Provide the (X, Y) coordinate of the cell's center where the given text is located.  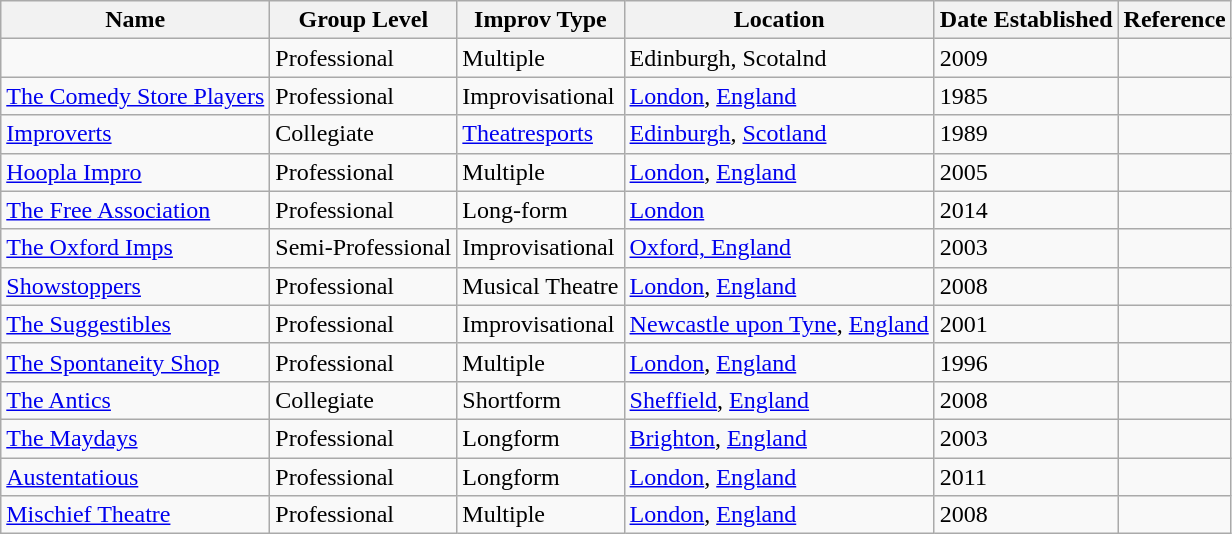
Musical Theatre (540, 286)
Name (136, 20)
Location (779, 20)
Edinburgh, Scotalnd (779, 58)
Austentatious (136, 477)
The Oxford Imps (136, 248)
Shortform (540, 400)
Theatresports (540, 134)
Brighton, England (779, 438)
Date Established (1026, 20)
London (779, 210)
Semi-Professional (364, 248)
The Spontaneity Shop (136, 362)
1989 (1026, 134)
1985 (1026, 96)
The Suggestibles (136, 324)
Improverts (136, 134)
Oxford, England (779, 248)
2011 (1026, 477)
Long-form (540, 210)
Mischief Theatre (136, 515)
The Free Association (136, 210)
2009 (1026, 58)
Newcastle upon Tyne, England (779, 324)
The Comedy Store Players (136, 96)
Showstoppers (136, 286)
2001 (1026, 324)
Sheffield, England (779, 400)
Group Level (364, 20)
The Antics (136, 400)
Improv Type (540, 20)
2014 (1026, 210)
Reference (1174, 20)
The Maydays (136, 438)
Hoopla Impro (136, 172)
1996 (1026, 362)
Edinburgh, Scotland (779, 134)
2005 (1026, 172)
